Return the [x, y] coordinate for the center point of the cell that contains the specified text.  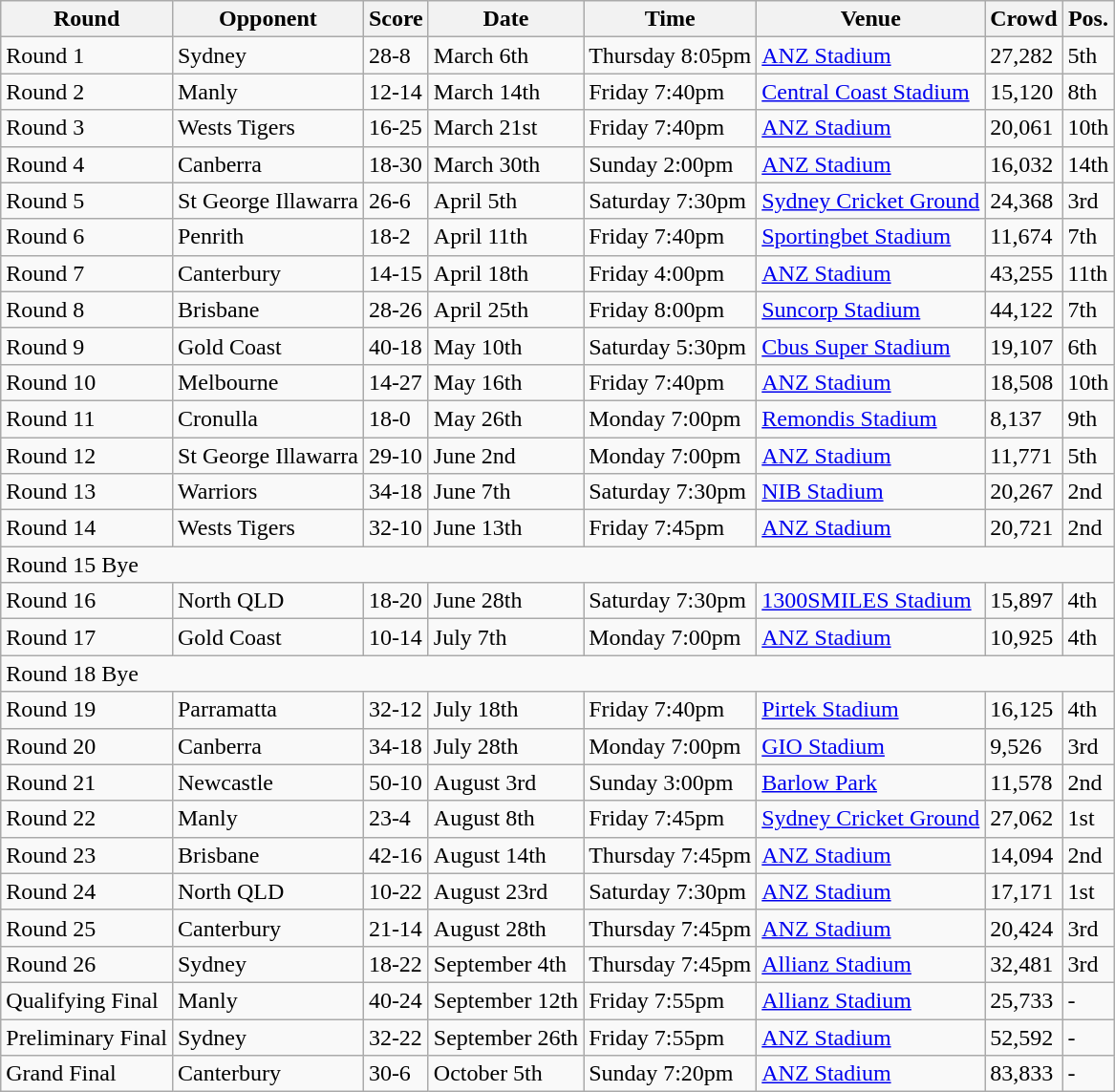
9th [1088, 418]
June 28th [505, 601]
Round 16 [87, 601]
14-15 [396, 273]
20,721 [1024, 528]
Round 2 [87, 92]
August 14th [505, 855]
Grand Final [87, 1074]
9,526 [1024, 746]
Round 24 [87, 891]
50-10 [396, 782]
23-4 [396, 819]
18-30 [396, 164]
8th [1088, 92]
Sportingbet Stadium [871, 237]
11,578 [1024, 782]
Suncorp Stadium [871, 310]
25,733 [1024, 1000]
42-16 [396, 855]
NIB Stadium [871, 492]
21-14 [396, 928]
Barlow Park [871, 782]
83,833 [1024, 1074]
September 26th [505, 1037]
Round 20 [87, 746]
18,508 [1024, 382]
24,368 [1024, 201]
19,107 [1024, 346]
Round 26 [87, 964]
Pos. [1088, 19]
Remondis Stadium [871, 418]
20,061 [1024, 128]
Round 9 [87, 346]
Thursday 8:05pm [671, 55]
20,267 [1024, 492]
18-0 [396, 418]
Round 7 [87, 273]
14th [1088, 164]
May 16th [505, 382]
32-22 [396, 1037]
44,122 [1024, 310]
17,171 [1024, 891]
Date [505, 19]
April 5th [505, 201]
Round 22 [87, 819]
40-18 [396, 346]
11,674 [1024, 237]
June 13th [505, 528]
Round 15 Bye [558, 565]
September 12th [505, 1000]
28-8 [396, 55]
30-6 [396, 1074]
6th [1088, 346]
Opponent [268, 19]
June 7th [505, 492]
Round 5 [87, 201]
July 7th [505, 637]
September 4th [505, 964]
Round 25 [87, 928]
August 23rd [505, 891]
July 18th [505, 710]
Newcastle [268, 782]
16-25 [396, 128]
March 6th [505, 55]
28-26 [396, 310]
Round 1 [87, 55]
14,094 [1024, 855]
August 3rd [505, 782]
Venue [871, 19]
Parramatta [268, 710]
May 26th [505, 418]
April 11th [505, 237]
Round 12 [87, 456]
Penrith [268, 237]
Round 6 [87, 237]
Round 11 [87, 418]
Round 3 [87, 128]
June 2nd [505, 456]
Round 14 [87, 528]
27,282 [1024, 55]
August 28th [505, 928]
18-22 [396, 964]
Round 8 [87, 310]
16,125 [1024, 710]
18-20 [396, 601]
15,120 [1024, 92]
Round 23 [87, 855]
May 10th [505, 346]
20,424 [1024, 928]
Cronulla [268, 418]
32-12 [396, 710]
Round 10 [87, 382]
Crowd [1024, 19]
1300SMILES Stadium [871, 601]
April 18th [505, 273]
26-6 [396, 201]
Warriors [268, 492]
11th [1088, 273]
Score [396, 19]
Pirtek Stadium [871, 710]
32,481 [1024, 964]
10-22 [396, 891]
Sunday 3:00pm [671, 782]
27,062 [1024, 819]
Round 17 [87, 637]
October 5th [505, 1074]
29-10 [396, 456]
Qualifying Final [87, 1000]
15,897 [1024, 601]
Round 18 Bye [558, 674]
Sunday 7:20pm [671, 1074]
Round 21 [87, 782]
Cbus Super Stadium [871, 346]
14-27 [396, 382]
Central Coast Stadium [871, 92]
Round 13 [87, 492]
32-10 [396, 528]
Preliminary Final [87, 1037]
Friday 8:00pm [671, 310]
Round 4 [87, 164]
Round [87, 19]
Round 19 [87, 710]
43,255 [1024, 273]
GIO Stadium [871, 746]
18-2 [396, 237]
10,925 [1024, 637]
52,592 [1024, 1037]
Melbourne [268, 382]
Friday 4:00pm [671, 273]
August 8th [505, 819]
8,137 [1024, 418]
April 25th [505, 310]
March 21st [505, 128]
March 14th [505, 92]
10-14 [396, 637]
March 30th [505, 164]
July 28th [505, 746]
16,032 [1024, 164]
Time [671, 19]
Saturday 5:30pm [671, 346]
Sunday 2:00pm [671, 164]
12-14 [396, 92]
40-24 [396, 1000]
11,771 [1024, 456]
